Extract the (X, Y) coordinate from the center of the cell holding the provided text.  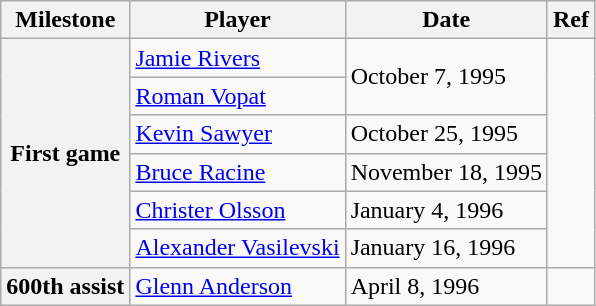
Alexander Vasilevski (238, 248)
Ref (570, 20)
Bruce Racine (238, 172)
January 16, 1996 (446, 248)
October 25, 1995 (446, 134)
Glenn Anderson (238, 286)
Player (238, 20)
First game (66, 153)
Jamie Rivers (238, 58)
April 8, 1996 (446, 286)
Christer Olsson (238, 210)
November 18, 1995 (446, 172)
Roman Vopat (238, 96)
Date (446, 20)
Milestone (66, 20)
600th assist (66, 286)
Kevin Sawyer (238, 134)
October 7, 1995 (446, 77)
January 4, 1996 (446, 210)
